Return the (X, Y) coordinate for the center point of the cell that contains the specified text.  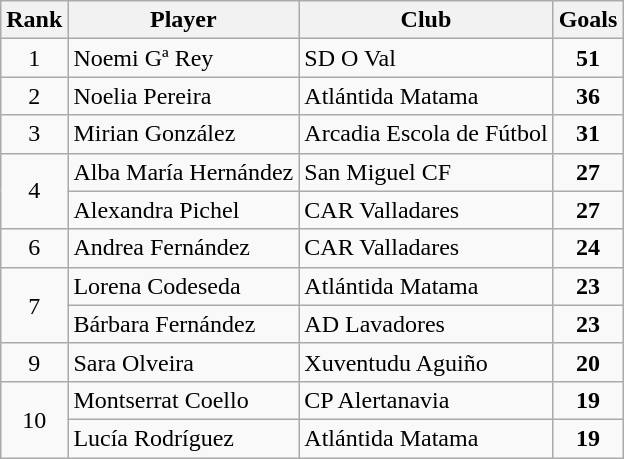
Player (184, 20)
AD Lavadores (426, 324)
Club (426, 20)
Alexandra Pichel (184, 210)
San Miguel CF (426, 172)
Montserrat Coello (184, 400)
31 (588, 134)
20 (588, 362)
3 (34, 134)
Noemi Gª Rey (184, 58)
51 (588, 58)
Rank (34, 20)
Sara Olveira (184, 362)
Goals (588, 20)
10 (34, 419)
CP Alertanavia (426, 400)
Lucía Rodríguez (184, 438)
Lorena Codeseda (184, 286)
2 (34, 96)
Alba María Hernández (184, 172)
SD O Val (426, 58)
24 (588, 248)
6 (34, 248)
4 (34, 191)
Arcadia Escola de Fútbol (426, 134)
7 (34, 305)
Bárbara Fernández (184, 324)
Andrea Fernández (184, 248)
1 (34, 58)
Mirian González (184, 134)
Xuventudu Aguiño (426, 362)
9 (34, 362)
Noelia Pereira (184, 96)
36 (588, 96)
